Identify which cell holds the provided text, then report its (x, y) central coordinate. 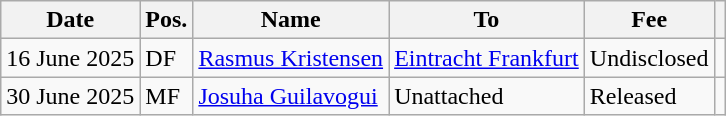
30 June 2025 (70, 96)
Unattached (487, 96)
Pos. (166, 20)
MF (166, 96)
Undisclosed (649, 58)
16 June 2025 (70, 58)
Rasmus Kristensen (291, 58)
Eintracht Frankfurt (487, 58)
DF (166, 58)
Josuha Guilavogui (291, 96)
Date (70, 20)
To (487, 20)
Fee (649, 20)
Name (291, 20)
Released (649, 96)
